Extract the [x, y] coordinate from the center of the cell holding the provided text.  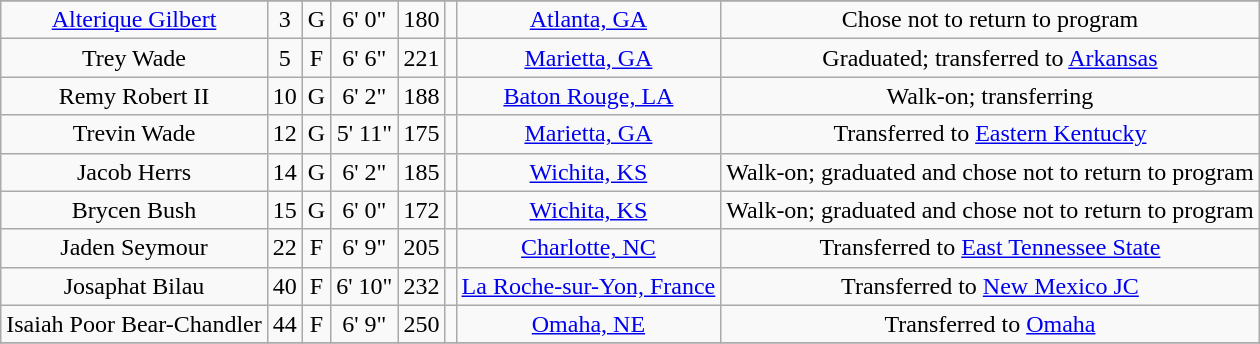
La Roche-sur-Yon, France [588, 286]
6' 6" [364, 58]
14 [284, 172]
12 [284, 134]
Baton Rouge, LA [588, 96]
5' 11" [364, 134]
Jaden Seymour [134, 248]
Charlotte, NC [588, 248]
Transferred to New Mexico JC [990, 286]
180 [422, 20]
205 [422, 248]
Walk-on; transferring [990, 96]
Chose not to return to program [990, 20]
175 [422, 134]
250 [422, 324]
5 [284, 58]
Josaphat Bilau [134, 286]
Omaha, NE [588, 324]
Trey Wade [134, 58]
3 [284, 20]
Jacob Herrs [134, 172]
6' 10" [364, 286]
172 [422, 210]
Remy Robert II [134, 96]
10 [284, 96]
185 [422, 172]
Brycen Bush [134, 210]
Isaiah Poor Bear-Chandler [134, 324]
Alterique Gilbert [134, 20]
221 [422, 58]
Graduated; transferred to Arkansas [990, 58]
44 [284, 324]
40 [284, 286]
188 [422, 96]
Transferred to Eastern Kentucky [990, 134]
15 [284, 210]
232 [422, 286]
Atlanta, GA [588, 20]
Transferred to Omaha [990, 324]
Transferred to East Tennessee State [990, 248]
22 [284, 248]
Trevin Wade [134, 134]
